For the text-containing cell, return its midpoint in [x, y] coordinate format. 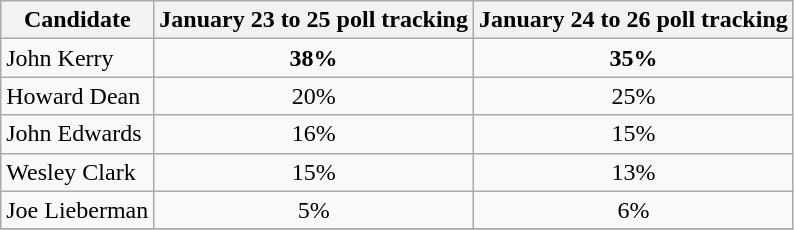
January 23 to 25 poll tracking [314, 20]
16% [314, 134]
Candidate [78, 20]
John Kerry [78, 58]
Wesley Clark [78, 172]
Howard Dean [78, 96]
35% [634, 58]
January 24 to 26 poll tracking [634, 20]
13% [634, 172]
5% [314, 210]
John Edwards [78, 134]
20% [314, 96]
Joe Lieberman [78, 210]
6% [634, 210]
38% [314, 58]
25% [634, 96]
